Extract the (X, Y) coordinate from the center of the cell holding the provided text.  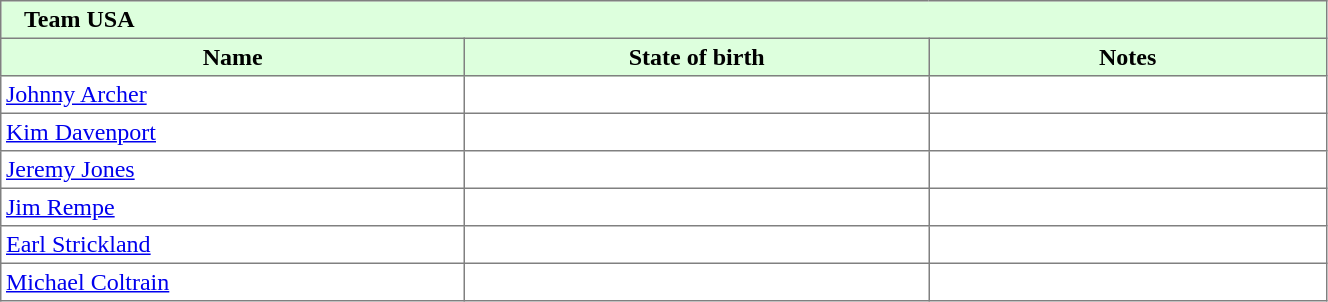
Kim Davenport (233, 132)
State of birth (697, 57)
Johnny Archer (233, 95)
Michael Coltrain (233, 282)
Earl Strickland (233, 245)
Team USA (664, 20)
Notes (1128, 57)
Name (233, 57)
Jeremy Jones (233, 170)
Jim Rempe (233, 207)
